Determine the (x, y) coordinate at the center of the cell enclosing the given text.  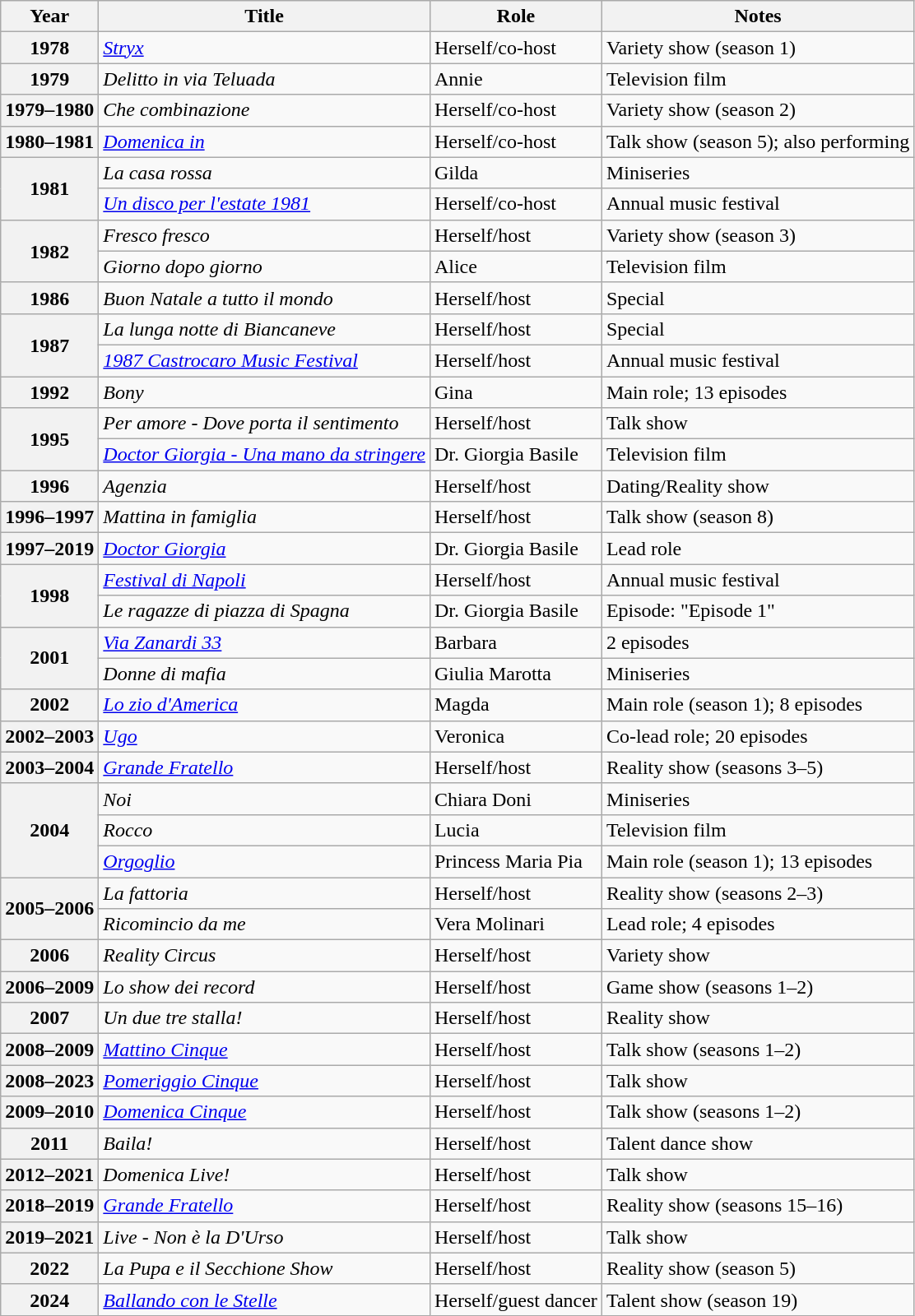
Doctor Giorgia (265, 549)
Talent show (season 19) (757, 1300)
Role (515, 16)
1992 (49, 392)
2008–2009 (49, 1050)
Domenica in (265, 141)
Lead role (757, 549)
Pomeriggio Cinque (265, 1081)
Gilda (515, 173)
La lunga notte di Biancaneve (265, 329)
2007 (49, 1018)
1995 (49, 439)
1981 (49, 188)
2006–2009 (49, 987)
Per amore - Dove porta il sentimento (265, 424)
Reality show (seasons 3–5) (757, 767)
Magda (515, 705)
Via Zanardi 33 (265, 642)
Annie (515, 79)
Live - Non è la D'Urso (265, 1237)
1978 (49, 48)
Delitto in via Teluada (265, 79)
2002–2003 (49, 736)
2003–2004 (49, 767)
Reality show (seasons 2–3) (757, 892)
Doctor Giorgia - Una mano da stringere (265, 455)
Reality show (seasons 15–16) (757, 1206)
Variety show (season 1) (757, 48)
2 episodes (757, 642)
Variety show (season 3) (757, 235)
Stryx (265, 48)
Orgoglio (265, 861)
Lo show dei record (265, 987)
Domenica Live! (265, 1175)
Lucia (515, 830)
Giulia Marotta (515, 674)
Lo zio d'America (265, 705)
1986 (49, 298)
Chiara Doni (515, 799)
Talk show (season 5); also performing (757, 141)
2011 (49, 1143)
1998 (49, 595)
2008–2023 (49, 1081)
Episode: "Episode 1" (757, 611)
Herself/guest dancer (515, 1300)
2018–2019 (49, 1206)
Festival di Napoli (265, 580)
Agenzia (265, 486)
Main role (season 1); 8 episodes (757, 705)
Che combinazione (265, 110)
1982 (49, 251)
1979 (49, 79)
Domenica Cinque (265, 1112)
Mattino Cinque (265, 1050)
Fresco fresco (265, 235)
Reality Circus (265, 956)
Reality show (757, 1018)
2001 (49, 658)
1987 Castrocaro Music Festival (265, 360)
Ugo (265, 736)
1980–1981 (49, 141)
Year (49, 16)
Buon Natale a tutto il mondo (265, 298)
Ballando con le Stelle (265, 1300)
Princess Maria Pia (515, 861)
Rocco (265, 830)
Le ragazze di piazza di Spagna (265, 611)
Alice (515, 266)
2002 (49, 705)
Giorno dopo giorno (265, 266)
2022 (49, 1268)
Reality show (season 5) (757, 1268)
Main role; 13 episodes (757, 392)
Donne di mafia (265, 674)
Variety show (season 2) (757, 110)
Noi (265, 799)
La Pupa e il Secchione Show (265, 1268)
2009–2010 (49, 1112)
1979–1980 (49, 110)
2005–2006 (49, 908)
Title (265, 16)
La fattoria (265, 892)
1987 (49, 345)
Barbara (515, 642)
Un due tre stalla! (265, 1018)
Talk show (season 8) (757, 517)
1996 (49, 486)
1997–2019 (49, 549)
Talent dance show (757, 1143)
Dating/Reality show (757, 486)
Veronica (515, 736)
2024 (49, 1300)
2006 (49, 956)
Main role (season 1); 13 episodes (757, 861)
Gina (515, 392)
Variety show (757, 956)
1996–1997 (49, 517)
Vera Molinari (515, 924)
Un disco per l'estate 1981 (265, 204)
2019–2021 (49, 1237)
La casa rossa (265, 173)
Lead role; 4 episodes (757, 924)
Co-lead role; 20 episodes (757, 736)
Bony (265, 392)
2012–2021 (49, 1175)
Ricomincio da me (265, 924)
Baila! (265, 1143)
Game show (seasons 1–2) (757, 987)
Mattina in famiglia (265, 517)
Notes (757, 16)
2004 (49, 830)
